Locate the cell with the specified text and output its [x, y] center coordinate. 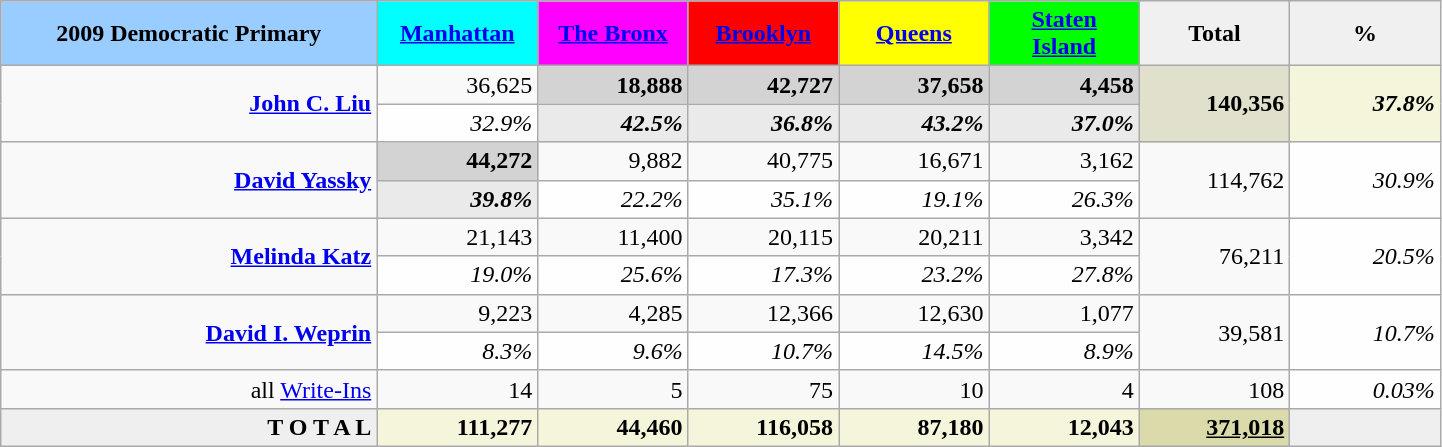
108 [1214, 389]
4 [1064, 389]
25.6% [613, 275]
3,162 [1064, 161]
T O T A L [189, 427]
30.9% [1365, 180]
20,115 [763, 237]
44,460 [613, 427]
9.6% [613, 351]
5 [613, 389]
44,272 [458, 161]
20,211 [914, 237]
114,762 [1214, 180]
21,143 [458, 237]
12,630 [914, 313]
19.0% [458, 275]
Melinda Katz [189, 256]
14.5% [914, 351]
3,342 [1064, 237]
32.9% [458, 123]
Brooklyn [763, 34]
8.9% [1064, 351]
43.2% [914, 123]
1,077 [1064, 313]
42,727 [763, 85]
36.8% [763, 123]
75 [763, 389]
17.3% [763, 275]
John C. Liu [189, 104]
David Yassky [189, 180]
Manhattan [458, 34]
87,180 [914, 427]
22.2% [613, 199]
36,625 [458, 85]
116,058 [763, 427]
14 [458, 389]
23.2% [914, 275]
40,775 [763, 161]
35.1% [763, 199]
18,888 [613, 85]
12,043 [1064, 427]
8.3% [458, 351]
4,285 [613, 313]
4,458 [1064, 85]
0.03% [1365, 389]
Total [1214, 34]
37.8% [1365, 104]
David I. Weprin [189, 332]
9,223 [458, 313]
16,671 [914, 161]
26.3% [1064, 199]
10 [914, 389]
12,366 [763, 313]
The Bronx [613, 34]
27.8% [1064, 275]
2009 Democratic Primary [189, 34]
11,400 [613, 237]
9,882 [613, 161]
19.1% [914, 199]
140,356 [1214, 104]
all Write-Ins [189, 389]
76,211 [1214, 256]
Staten Island [1064, 34]
37,658 [914, 85]
42.5% [613, 123]
Queens [914, 34]
39,581 [1214, 332]
39.8% [458, 199]
37.0% [1064, 123]
111,277 [458, 427]
371,018 [1214, 427]
20.5% [1365, 256]
% [1365, 34]
